Search for the cell housing the specified text and yield its (X, Y) center coordinate. 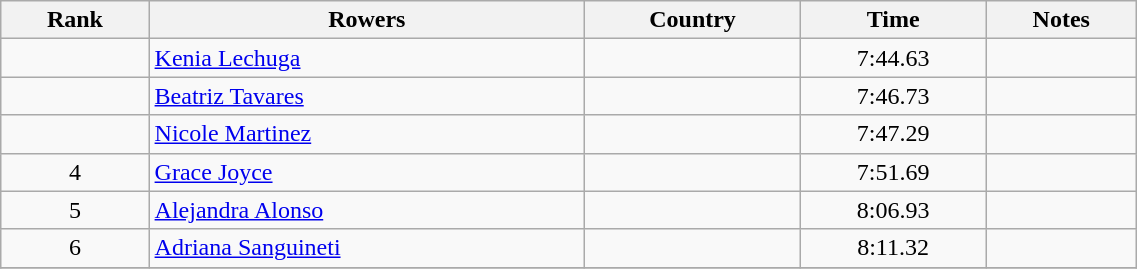
Alejandra Alonso (366, 210)
Rank (75, 20)
Rowers (366, 20)
Nicole Martinez (366, 134)
6 (75, 248)
Notes (1062, 20)
7:47.29 (894, 134)
8:11.32 (894, 248)
Grace Joyce (366, 172)
Kenia Lechuga (366, 58)
7:46.73 (894, 96)
Beatriz Tavares (366, 96)
Country (693, 20)
5 (75, 210)
8:06.93 (894, 210)
7:44.63 (894, 58)
7:51.69 (894, 172)
4 (75, 172)
Adriana Sanguineti (366, 248)
Time (894, 20)
